Capture the cell that displays the provided text and extract its (X, Y) central coordinate. 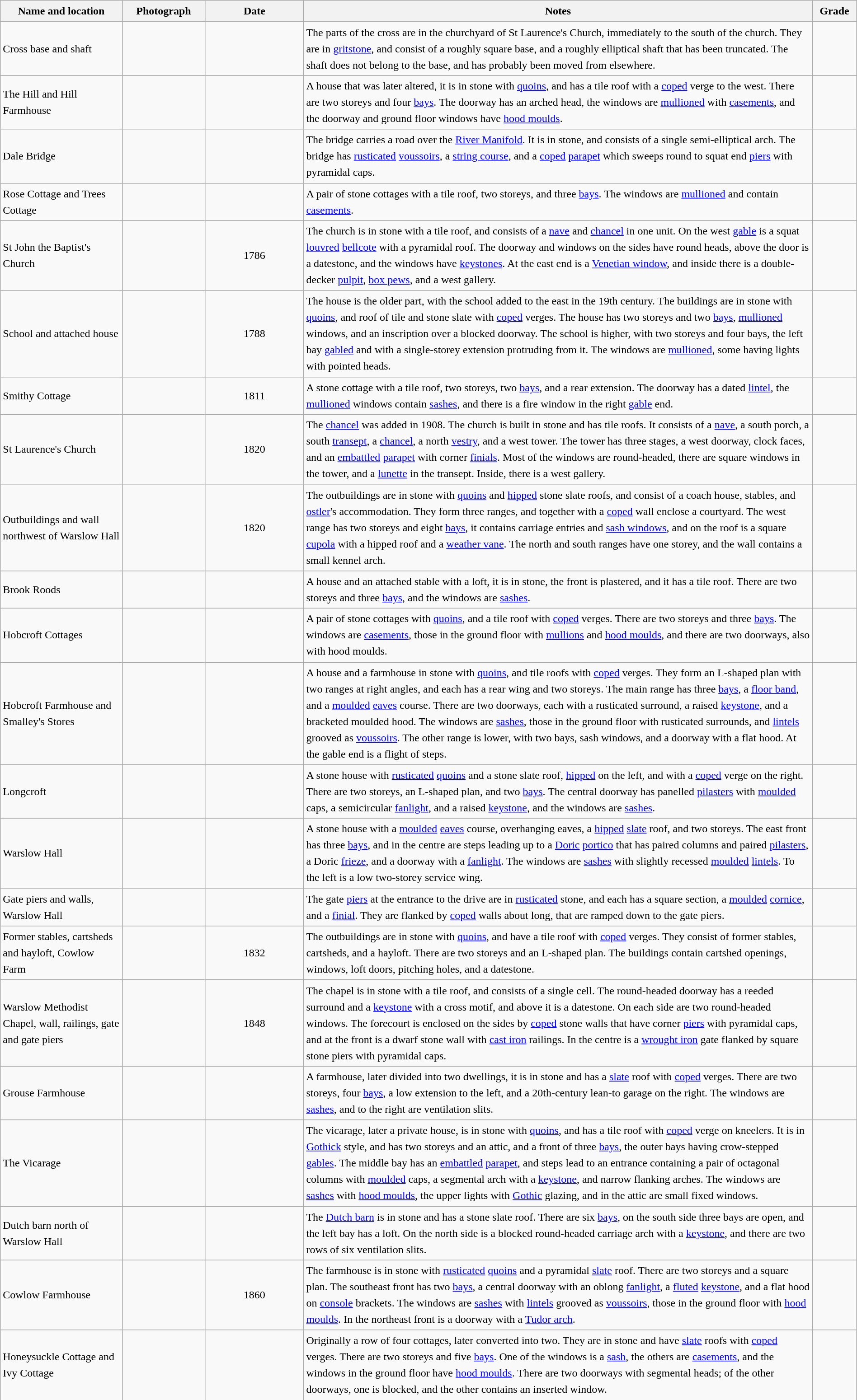
Brook Roods (61, 589)
Longcroft (61, 791)
Hobcroft Farmhouse and Smalley's Stores (61, 714)
Notes (558, 11)
1832 (254, 953)
St Laurence's Church (61, 449)
Former stables, cartsheds and hayloft, Cowlow Farm (61, 953)
Gate piers and walls,Warslow Hall (61, 907)
1786 (254, 256)
Warslow Hall (61, 854)
1860 (254, 1295)
Grouse Farmhouse (61, 1093)
Photograph (164, 11)
Cowlow Farmhouse (61, 1295)
Outbuildings and wall northwest of Warslow Hall (61, 528)
Honeysuckle Cottage and Ivy Cottage (61, 1365)
The Vicarage (61, 1163)
The Hill and Hill Farmhouse (61, 102)
Grade (834, 11)
Name and location (61, 11)
Smithy Cottage (61, 396)
St John the Baptist's Church (61, 256)
Warslow Methodist Chapel, wall, railings, gate and gate piers (61, 1023)
Hobcroft Cottages (61, 635)
1848 (254, 1023)
1788 (254, 333)
Dutch barn north ofWarslow Hall (61, 1233)
Date (254, 11)
Dale Bridge (61, 156)
Rose Cottage and Trees Cottage (61, 201)
School and attached house (61, 333)
Cross base and shaft (61, 49)
1811 (254, 396)
A pair of stone cottages with a tile roof, two storeys, and three bays. The windows are mullioned and contain casements. (558, 201)
